Find where the given text appears and provide that cell's center as (X, Y) coordinate. 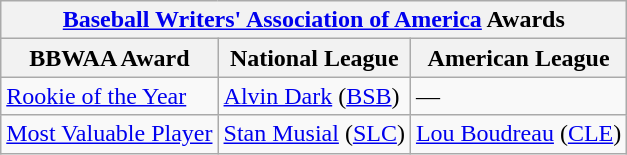
Rookie of the Year (110, 96)
BBWAA Award (110, 58)
National League (314, 58)
American League (518, 58)
Baseball Writers' Association of America Awards (314, 20)
Stan Musial (SLC) (314, 134)
— (518, 96)
Lou Boudreau (CLE) (518, 134)
Most Valuable Player (110, 134)
Alvin Dark (BSB) (314, 96)
